From the cell containing the given text, extract its center point as (x, y) coordinate. 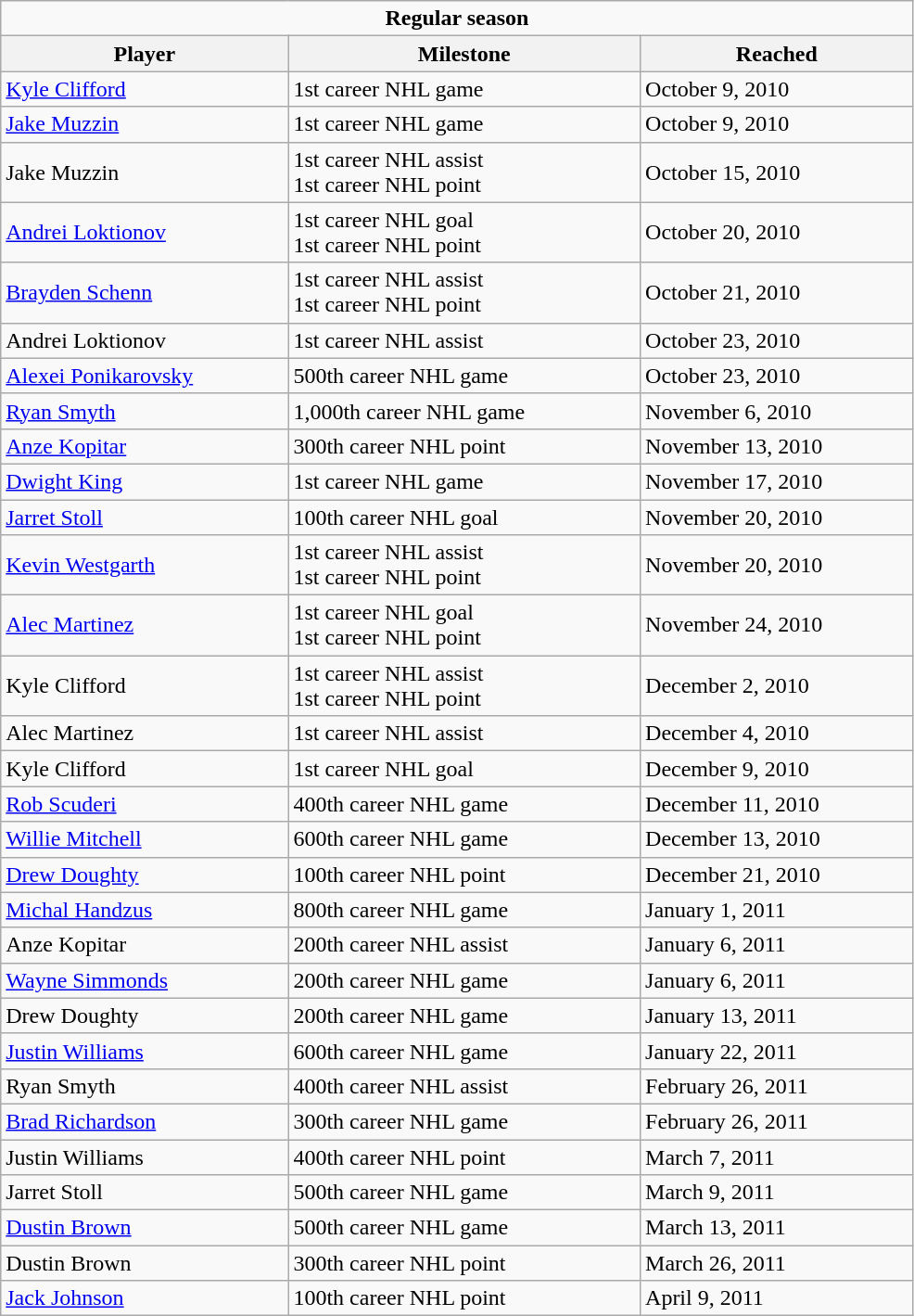
October 15, 2010 (777, 172)
December 13, 2010 (777, 839)
200th career NHL assist (464, 945)
Brad Richardson (145, 1121)
March 7, 2011 (777, 1156)
Michal Handzus (145, 910)
April 9, 2011 (777, 1298)
1st career NHL goal (464, 769)
Player (145, 54)
Brayden Schenn (145, 293)
400th career NHL game (464, 804)
January 22, 2011 (777, 1051)
Milestone (464, 54)
Regular season (457, 19)
Dwight King (145, 481)
Kevin Westgarth (145, 566)
January 13, 2011 (777, 1016)
November 13, 2010 (777, 446)
December 21, 2010 (777, 875)
January 1, 2011 (777, 910)
1,000th career NHL game (464, 411)
800th career NHL game (464, 910)
December 4, 2010 (777, 734)
March 13, 2011 (777, 1228)
Rob Scuderi (145, 804)
December 2, 2010 (777, 686)
Wayne Simmonds (145, 980)
November 6, 2010 (777, 411)
March 9, 2011 (777, 1193)
400th career NHL assist (464, 1086)
Reached (777, 54)
Alexei Ponikarovsky (145, 376)
December 9, 2010 (777, 769)
100th career NHL goal (464, 517)
October 20, 2010 (777, 232)
November 24, 2010 (777, 625)
March 26, 2011 (777, 1263)
Willie Mitchell (145, 839)
October 21, 2010 (777, 293)
Jack Johnson (145, 1298)
December 11, 2010 (777, 804)
300th career NHL game (464, 1121)
November 17, 2010 (777, 481)
400th career NHL point (464, 1156)
